Find where the given text appears and provide that cell's center as [x, y] coordinate. 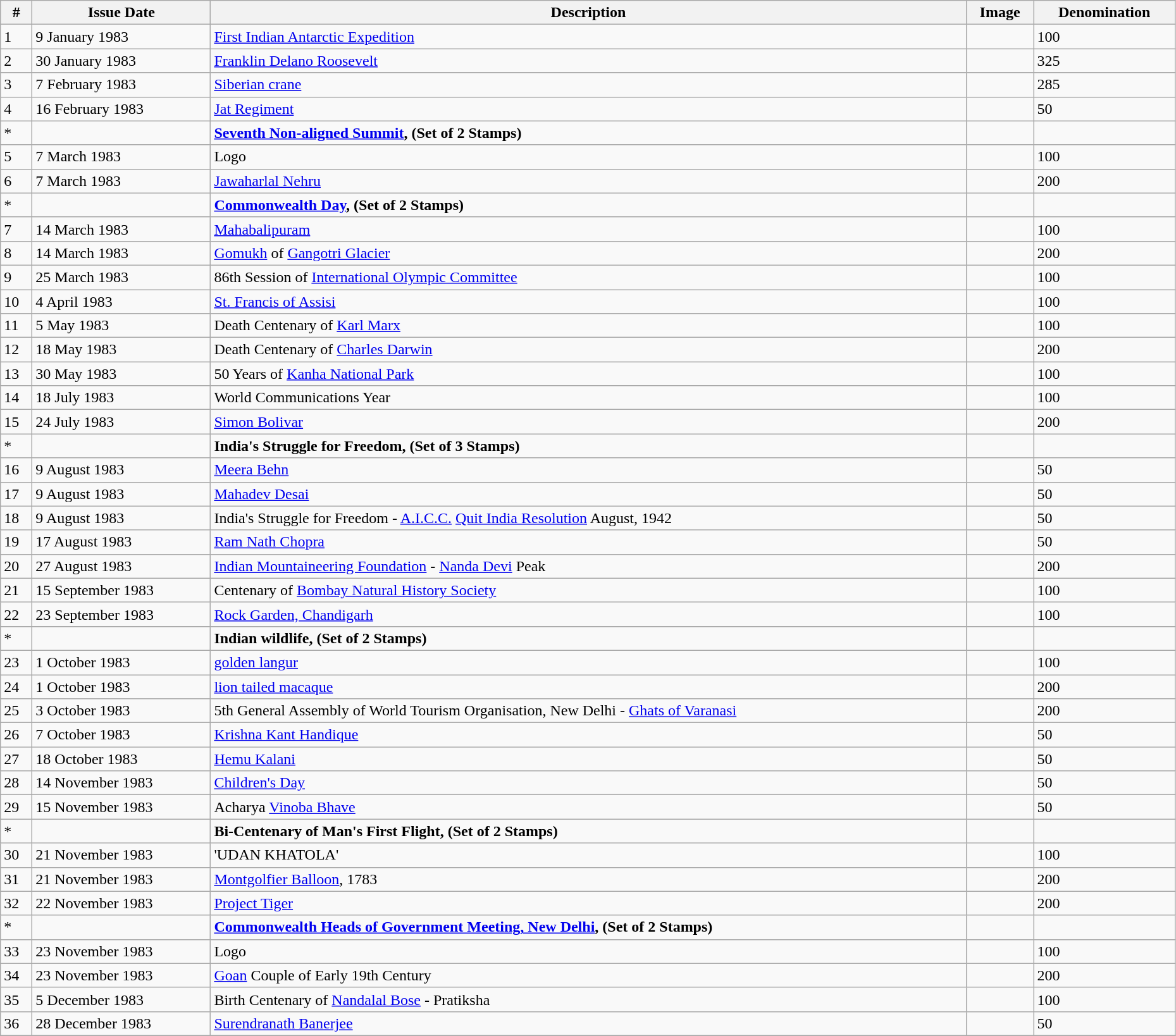
325 [1105, 61]
2 [16, 61]
17 August 1983 [121, 542]
Mahabalipuram [588, 229]
22 [16, 614]
Seventh Non-aligned Summit, (Set of 2 Stamps) [588, 133]
32 [16, 903]
15 November 1983 [121, 807]
1 [16, 37]
5 December 1983 [121, 999]
8 [16, 253]
12 [16, 350]
Mahadev Desai [588, 494]
13 [16, 374]
Centenary of Bombay Natural History Society [588, 590]
Montgolfier Balloon, 1783 [588, 879]
4 [16, 109]
'UDAN KHATOLA' [588, 855]
7 February 1983 [121, 85]
# [16, 13]
22 November 1983 [121, 903]
India's Struggle for Freedom - A.I.C.C. Quit India Resolution August, 1942 [588, 518]
Commonwealth Day, (Set of 2 Stamps) [588, 205]
Bi-Centenary of Man's First Flight, (Set of 2 Stamps) [588, 831]
27 August 1983 [121, 566]
First Indian Antarctic Expedition [588, 37]
Goan Couple of Early 19th Century [588, 975]
4 April 1983 [121, 302]
34 [16, 975]
St. Francis of Assisi [588, 302]
15 [16, 422]
285 [1105, 85]
35 [16, 999]
Description [588, 13]
5th General Assembly of World Tourism Organisation, New Delhi - Ghats of Varanasi [588, 711]
26 [16, 735]
Death Centenary of Karl Marx [588, 326]
16 February 1983 [121, 109]
Commonwealth Heads of Government Meeting, New Delhi, (Set of 2 Stamps) [588, 927]
6 [16, 181]
30 January 1983 [121, 61]
Acharya Vinoba Bhave [588, 807]
Image [1000, 13]
11 [16, 326]
18 [16, 518]
18 October 1983 [121, 759]
Birth Centenary of Nandalal Bose - Pratiksha [588, 999]
30 May 1983 [121, 374]
9 [16, 277]
India's Struggle for Freedom, (Set of 3 Stamps) [588, 446]
Gomukh of Gangotri Glacier [588, 253]
7 October 1983 [121, 735]
14 [16, 398]
14 November 1983 [121, 783]
5 May 1983 [121, 326]
31 [16, 879]
World Communications Year [588, 398]
Franklin Delano Roosevelt [588, 61]
20 [16, 566]
Surendranath Banerjee [588, 1023]
Krishna Kant Handique [588, 735]
86th Session of International Olympic Committee [588, 277]
9 January 1983 [121, 37]
lion tailed macaque [588, 686]
Meera Behn [588, 470]
Children's Day [588, 783]
25 March 1983 [121, 277]
17 [16, 494]
Indian wildlife, (Set of 2 Stamps) [588, 638]
19 [16, 542]
Simon Bolivar [588, 422]
Jat Regiment [588, 109]
16 [16, 470]
3 October 1983 [121, 711]
3 [16, 85]
Jawaharlal Nehru [588, 181]
Denomination [1105, 13]
21 [16, 590]
50 Years of Kanha National Park [588, 374]
23 [16, 662]
33 [16, 951]
Rock Garden, Chandigarh [588, 614]
7 [16, 229]
golden langur [588, 662]
10 [16, 302]
25 [16, 711]
29 [16, 807]
Hemu Kalani [588, 759]
28 [16, 783]
27 [16, 759]
36 [16, 1023]
24 July 1983 [121, 422]
Death Centenary of Charles Darwin [588, 350]
18 May 1983 [121, 350]
5 [16, 157]
Issue Date [121, 13]
15 September 1983 [121, 590]
Indian Mountaineering Foundation - Nanda Devi Peak [588, 566]
30 [16, 855]
Siberian crane [588, 85]
18 July 1983 [121, 398]
Project Tiger [588, 903]
23 September 1983 [121, 614]
28 December 1983 [121, 1023]
Ram Nath Chopra [588, 542]
24 [16, 686]
